Locate the cell with the specified text and output its (X, Y) center coordinate. 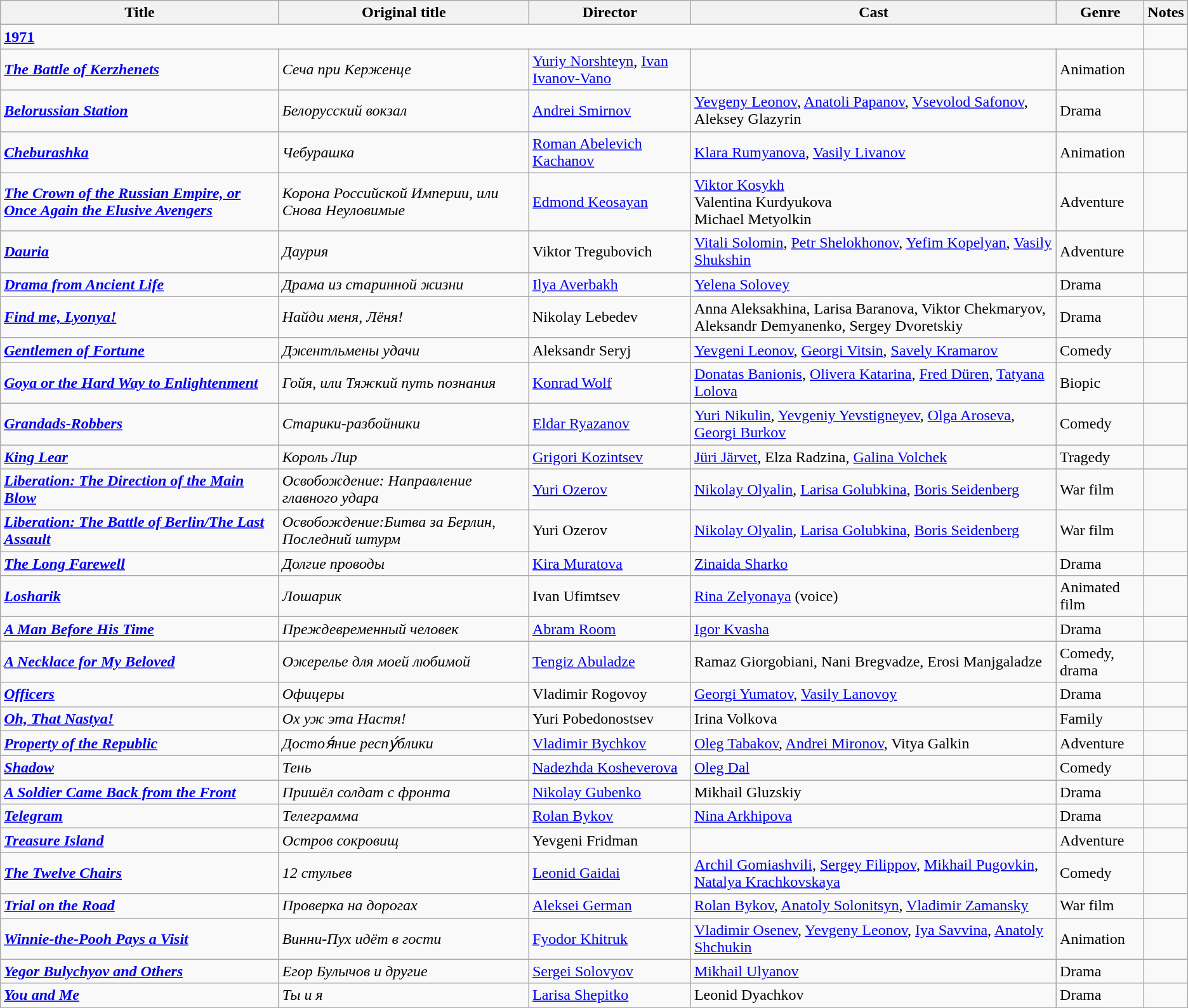
Konrad Wolf (609, 382)
Fyodor Khitruk (609, 938)
Notes (1166, 13)
Джентльмены удачи (404, 350)
The Long Farewell (140, 564)
Zinaida Sharko (873, 564)
Title (140, 13)
Старики-разбойники (404, 424)
Cheburashka (140, 152)
Vladimir Osenev, Yevgeny Leonov, Iya Savvina, Anatoly Shchukin (873, 938)
Viktor KosykhValentina KurdyukovaMichael Metyolkin (873, 202)
Telegram (140, 816)
The Crown of the Russian Empire, or Once Again the Elusive Avengers (140, 202)
Find me, Lyonya! (140, 317)
Klara Rumyanova, Vasily Livanov (873, 152)
Leonid Dyachkov (873, 995)
Aleksei German (609, 906)
Винни-Пух идёт в гости (404, 938)
Достоя́ние респу́блики (404, 743)
Sergei Solovyov (609, 971)
Ilya Averbakh (609, 284)
Losharik (140, 597)
Nikolay Gubenko (609, 792)
Освобождение:Битва за Берлин, Последний штурм (404, 531)
Tengiz Abuladze (609, 661)
Kira Muratova (609, 564)
Nadezhda Kosheverova (609, 768)
Larisa Shepitko (609, 995)
Oleg Tabakov, Andrei Mironov, Vitya Galkin (873, 743)
Original title (404, 13)
Ох уж эта Настя! (404, 719)
Genre (1100, 13)
Dauria (140, 251)
Tragedy (1100, 456)
Donatas Banionis, Olivera Katarina, Fred Düren, Tatyana Lolova (873, 382)
Остров сокровищ (404, 840)
Yelena Solovey (873, 284)
Igor Kvasha (873, 629)
Сеча при Керженце (404, 70)
Vitali Solomin, Petr Shelokhonov, Yefim Kopelyan, Vasily Shukshin (873, 251)
Archil Gomiashvili, Sergey Filippov, Mikhail Pugovkin, Natalya Krachkovskaya (873, 873)
Король Лир (404, 456)
You and Me (140, 995)
Roman Abelevich Kachanov (609, 152)
A Man Before His Time (140, 629)
Aleksandr Seryj (609, 350)
Leonid Gaidai (609, 873)
12 стульев (404, 873)
Liberation: The Direction of the Main Blow (140, 490)
Belorussian Station (140, 110)
Treasure Island (140, 840)
Гойя, или Тяжкий путь познания (404, 382)
Liberation: The Battle of Berlin/The Last Assault (140, 531)
Yegor Bulychyov and Others (140, 971)
Anna Aleksakhina, Larisa Baranova, Viktor Chekmaryov, Aleksandr Demyanenko, Sergey Dvoretskiy (873, 317)
Пришёл солдат с фронта (404, 792)
Yuriy Norshteyn, Ivan Ivanov-Vano (609, 70)
Ты и я (404, 995)
Mikhail Ulyanov (873, 971)
Officers (140, 694)
Долгие проводы (404, 564)
Найди меня, Лёня! (404, 317)
Property of the Republic (140, 743)
Корона Российской Империи, или Снова Неуловимые (404, 202)
King Lear (140, 456)
Yevgeny Leonov, Anatoli Papanov, Vsevolod Safonov, Aleksey Glazyrin (873, 110)
A Soldier Came Back from the Front (140, 792)
Телеграмма (404, 816)
Edmond Keosayan (609, 202)
Ожерелье для моей любимой (404, 661)
Офицеры (404, 694)
Vladimir Rogovoy (609, 694)
Viktor Tregubovich (609, 251)
1971 (572, 37)
Grigori Kozintsev (609, 456)
Goya or the Hard Way to Enlightenment (140, 382)
Nikolay Lebedev (609, 317)
Director (609, 13)
Oh, That Nastya! (140, 719)
Преждевременный человек (404, 629)
Trial on the Road (140, 906)
Grandads-Robbers (140, 424)
Проверка на дорогах (404, 906)
Nina Arkhipova (873, 816)
Лошарик (404, 597)
Егор Булычов и другие (404, 971)
Irina Volkova (873, 719)
Oleg Dal (873, 768)
Vladimir Bychkov (609, 743)
Family (1100, 719)
Rina Zelyonaya (voice) (873, 597)
Georgi Yumatov, Vasily Lanovoy (873, 694)
Драма из старинной жизни (404, 284)
Белорусский вокзал (404, 110)
Biopic (1100, 382)
Cast (873, 13)
A Necklace for My Beloved (140, 661)
Drama from Ancient Life (140, 284)
Andrei Smirnov (609, 110)
Shadow (140, 768)
Даурия (404, 251)
Ramaz Giorgobiani, Nani Bregvadze, Erosi Manjgaladze (873, 661)
Тень (404, 768)
The Battle of Kerzhenets (140, 70)
Rolan Bykov, Anatoly Solonitsyn, Vladimir Zamansky (873, 906)
Yevgeni Leonov, Georgi Vitsin, Savely Kramarov (873, 350)
Ivan Ufimtsev (609, 597)
Yuri Pobedonostsev (609, 719)
Jüri Järvet, Elza Radzina, Galina Volchek (873, 456)
Winnie-the-Pooh Pays a Visit (140, 938)
Mikhail Gluzskiy (873, 792)
Comedy, drama (1100, 661)
Yevgeni Fridman (609, 840)
Eldar Ryazanov (609, 424)
Abram Room (609, 629)
Освобождение: Направление главного удара (404, 490)
Yuri Nikulin, Yevgeniy Yevstigneyev, Olga Aroseva, Georgi Burkov (873, 424)
Чебурашка (404, 152)
Animated film (1100, 597)
Rolan Bykov (609, 816)
Gentlemen of Fortune (140, 350)
The Twelve Chairs (140, 873)
